Find where the given text appears and provide that cell's center as (X, Y) coordinate. 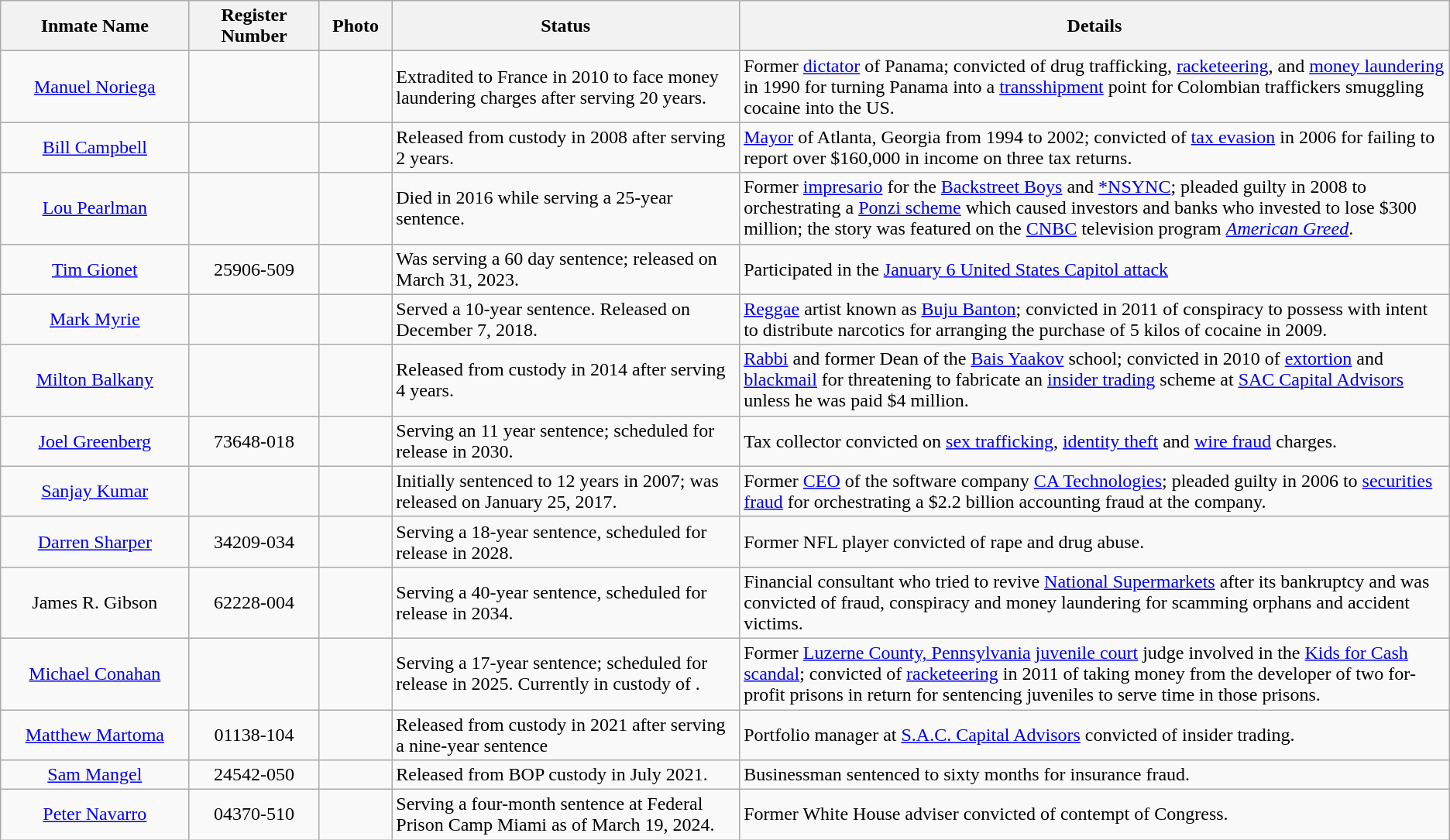
04370-510 (254, 814)
Former White House adviser convicted of contempt of Congress. (1095, 814)
Released from custody in 2021 after serving a nine-year sentence (565, 734)
Photo (356, 26)
Register Number (254, 26)
Released from BOP custody in July 2021. (565, 775)
Tax collector convicted on sex trafficking, identity theft and wire fraud charges. (1095, 441)
Mark Myrie (94, 319)
01138-104 (254, 734)
Milton Balkany (94, 380)
25906-509 (254, 269)
Businessman sentenced to sixty months for insurance fraud. (1095, 775)
Michael Conahan (94, 674)
Matthew Martoma (94, 734)
Released from custody in 2014 after serving 4 years. (565, 380)
Manuel Noriega (94, 87)
Serving a 40-year sentence, scheduled for release in 2034. (565, 602)
Sam Mangel (94, 775)
Serving a 18-year sentence, scheduled for release in 2028. (565, 542)
Details (1095, 26)
Serving an 11 year sentence; scheduled for release in 2030. (565, 441)
34209-034 (254, 542)
Bill Campbell (94, 147)
Serving a four-month sentence at Federal Prison Camp Miami as of March 19, 2024. (565, 814)
62228-004 (254, 602)
James R. Gibson (94, 602)
Darren Sharper (94, 542)
Released from custody in 2008 after serving 2 years. (565, 147)
Initially sentenced to 12 years in 2007; was released on January 25, 2017. (565, 491)
Peter Navarro (94, 814)
Participated in the January 6 United States Capitol attack (1095, 269)
Was serving a 60 day sentence; released on March 31, 2023. (565, 269)
Serving a 17-year sentence; scheduled for release in 2025. Currently in custody of . (565, 674)
Portfolio manager at S.A.C. Capital Advisors convicted of insider trading. (1095, 734)
Joel Greenberg (94, 441)
Served a 10-year sentence. Released on December 7, 2018. (565, 319)
Former NFL player convicted of rape and drug abuse. (1095, 542)
Mayor of Atlanta, Georgia from 1994 to 2002; convicted of tax evasion in 2006 for failing to report over $160,000 in income on three tax returns. (1095, 147)
Sanjay Kumar (94, 491)
Status (565, 26)
Extradited to France in 2010 to face money laundering charges after serving 20 years. (565, 87)
Inmate Name (94, 26)
24542-050 (254, 775)
73648-018 (254, 441)
Tim Gionet (94, 269)
Died in 2016 while serving a 25-year sentence. (565, 208)
Lou Pearlman (94, 208)
